Search for the cell housing the specified text and yield its (x, y) center coordinate. 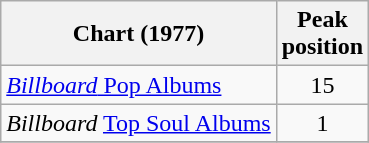
Billboard Top Soul Albums (138, 123)
Peakposition (322, 34)
Billboard Pop Albums (138, 85)
1 (322, 123)
15 (322, 85)
Chart (1977) (138, 34)
